Scan for the cell matching the given text and deliver its [X, Y] coordinate at center. 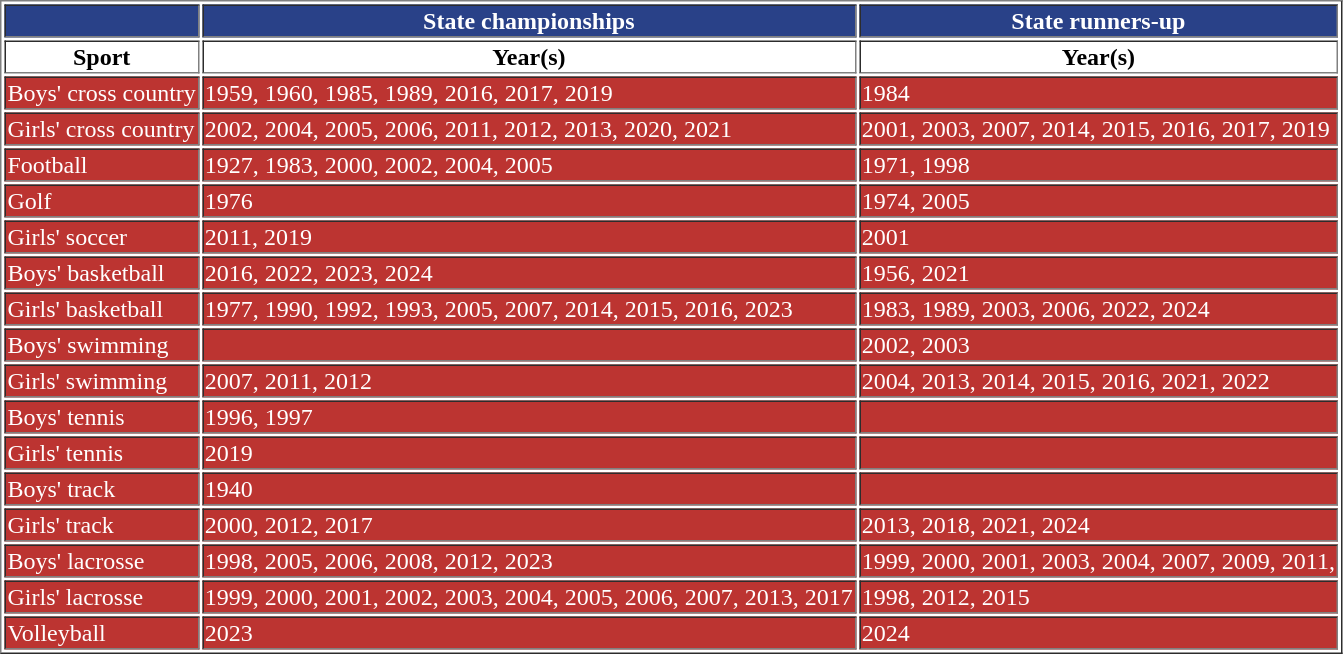
1971, 1998 [1098, 164]
Girls' lacrosse [101, 596]
1976 [529, 200]
2023 [529, 632]
Volleyball [101, 632]
Sport [101, 56]
2000, 2012, 2017 [529, 524]
1977, 1990, 1992, 1993, 2005, 2007, 2014, 2015, 2016, 2023 [529, 308]
1956, 2021 [1098, 272]
2001 [1098, 236]
1959, 1960, 1985, 1989, 2016, 2017, 2019 [529, 92]
State runners-up [1098, 20]
1927, 1983, 2000, 2002, 2004, 2005 [529, 164]
Boys' track [101, 488]
2002, 2003 [1098, 344]
1998, 2005, 2006, 2008, 2012, 2023 [529, 560]
1984 [1098, 92]
2002, 2004, 2005, 2006, 2011, 2012, 2013, 2020, 2021 [529, 128]
Boys' tennis [101, 416]
Girls' track [101, 524]
2001, 2003, 2007, 2014, 2015, 2016, 2017, 2019 [1098, 128]
Football [101, 164]
Boys' swimming [101, 344]
Golf [101, 200]
Girls' basketball [101, 308]
Girls' cross country [101, 128]
Boys' cross country [101, 92]
2024 [1098, 632]
Girls' tennis [101, 452]
1999, 2000, 2001, 2003, 2004, 2007, 2009, 2011, [1098, 560]
1974, 2005 [1098, 200]
2013, 2018, 2021, 2024 [1098, 524]
1983, 1989, 2003, 2006, 2022, 2024 [1098, 308]
1999, 2000, 2001, 2002, 2003, 2004, 2005, 2006, 2007, 2013, 2017 [529, 596]
Boys' lacrosse [101, 560]
2004, 2013, 2014, 2015, 2016, 2021, 2022 [1098, 380]
State championships [529, 20]
2011, 2019 [529, 236]
2016, 2022, 2023, 2024 [529, 272]
2007, 2011, 2012 [529, 380]
Girls' swimming [101, 380]
Boys' basketball [101, 272]
Girls' soccer [101, 236]
1996, 1997 [529, 416]
1940 [529, 488]
2019 [529, 452]
1998, 2012, 2015 [1098, 596]
